Extract the (X, Y) coordinate from the center of the cell holding the provided text.  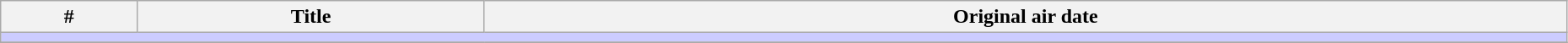
Original air date (1026, 17)
# (69, 17)
Title (311, 17)
